For the text-containing cell, return its midpoint in (X, Y) coordinate format. 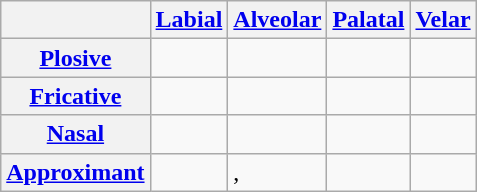
Fricative (76, 96)
Plosive (76, 58)
Palatal (368, 20)
Alveolar (278, 20)
Velar (443, 20)
Labial (189, 20)
, (278, 172)
Nasal (76, 134)
Approximant (76, 172)
